From the cell containing the given text, extract its center point as [X, Y] coordinate. 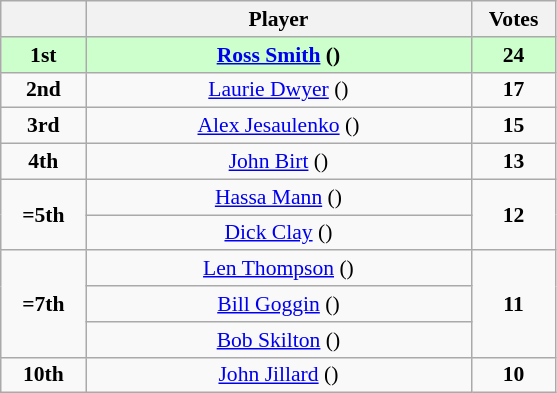
13 [514, 162]
15 [514, 126]
Votes [514, 19]
3rd [44, 126]
Len Thompson () [278, 269]
24 [514, 55]
2nd [44, 90]
Player [278, 19]
Ross Smith () [278, 55]
11 [514, 304]
John Jillard () [278, 375]
4th [44, 162]
Hassa Mann () [278, 197]
Bob Skilton () [278, 340]
12 [514, 214]
Laurie Dwyer () [278, 90]
Alex Jesaulenko () [278, 126]
1st [44, 55]
10 [514, 375]
10th [44, 375]
Bill Goggin () [278, 304]
17 [514, 90]
John Birt () [278, 162]
Dick Clay () [278, 233]
=7th [44, 304]
=5th [44, 214]
